Locate the cell with the specified text and output its (X, Y) center coordinate. 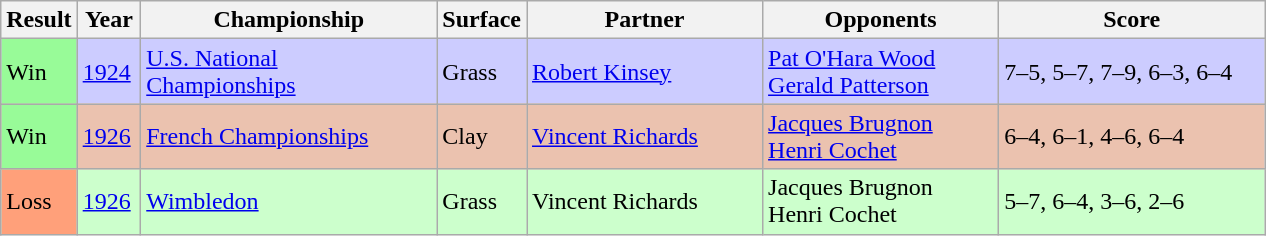
Championship (289, 20)
5–7, 6–4, 3–6, 2–6 (1132, 202)
7–5, 5–7, 7–9, 6–3, 6–4 (1132, 72)
French Championships (289, 136)
Clay (482, 136)
1924 (109, 72)
Result (39, 20)
6–4, 6–1, 4–6, 6–4 (1132, 136)
U.S. National Championships (289, 72)
Partner (644, 20)
Opponents (881, 20)
Robert Kinsey (644, 72)
Pat O'Hara Wood Gerald Patterson (881, 72)
Loss (39, 202)
Score (1132, 20)
Year (109, 20)
Wimbledon (289, 202)
Surface (482, 20)
